Detect which cell encompasses the target text, then output its [X, Y] center coordinate. 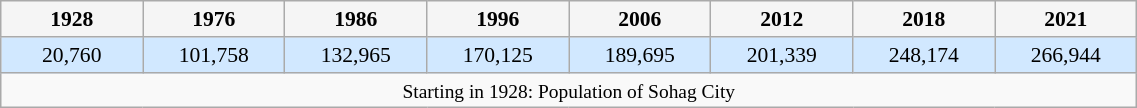
1996 [498, 19]
20,760 [72, 55]
1986 [356, 19]
170,125 [498, 55]
2018 [924, 19]
1976 [214, 19]
Starting in 1928: Population of Sohag City [569, 90]
1928 [72, 19]
132,965 [356, 55]
201,339 [782, 55]
101,758 [214, 55]
248,174 [924, 55]
2021 [1066, 19]
2006 [640, 19]
266,944 [1066, 55]
2012 [782, 19]
189,695 [640, 55]
